For the text-containing cell, return its midpoint in (X, Y) coordinate format. 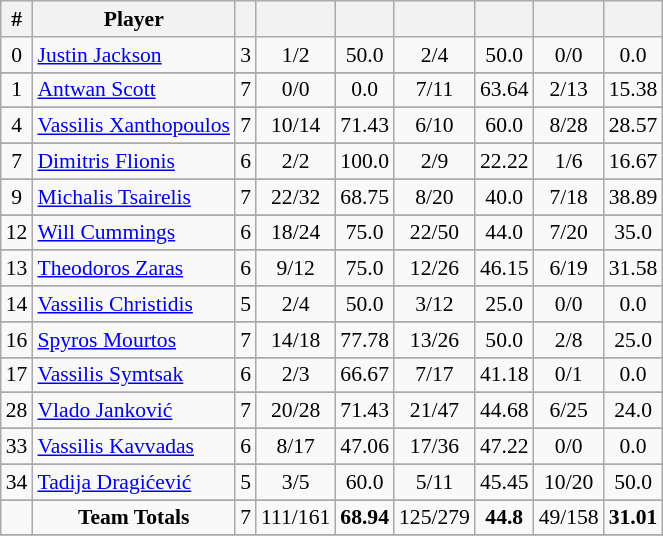
22.22 (504, 162)
1 (17, 90)
7/20 (569, 233)
66.67 (364, 375)
49/158 (569, 518)
10/14 (296, 126)
46.15 (504, 269)
14/18 (296, 340)
Player (134, 19)
31.58 (634, 269)
47.06 (364, 447)
33 (17, 447)
68.75 (364, 197)
13 (17, 269)
17/36 (434, 447)
0 (17, 55)
2/9 (434, 162)
9/12 (296, 269)
# (17, 19)
Tadija Dragićević (134, 482)
13/26 (434, 340)
38.89 (634, 197)
3 (246, 55)
2/13 (569, 90)
10/20 (569, 482)
Michalis Tsairelis (134, 197)
1/2 (296, 55)
44.8 (504, 518)
12/26 (434, 269)
16 (17, 340)
68.94 (364, 518)
34 (17, 482)
28.57 (634, 126)
21/47 (434, 411)
17 (17, 375)
28 (17, 411)
7/11 (434, 90)
40.0 (504, 197)
3/12 (434, 304)
3/5 (296, 482)
5/11 (434, 482)
100.0 (364, 162)
Vassilis Symtsak (134, 375)
7/18 (569, 197)
44.68 (504, 411)
2/8 (569, 340)
31.01 (634, 518)
12 (17, 233)
8/20 (434, 197)
6/19 (569, 269)
125/279 (434, 518)
Vassilis Xanthopoulos (134, 126)
2/3 (296, 375)
Vassilis Kavvadas (134, 447)
Team Totals (134, 518)
Vassilis Christidis (134, 304)
15.38 (634, 90)
6/10 (434, 126)
63.64 (504, 90)
18/24 (296, 233)
Justin Jackson (134, 55)
6/25 (569, 411)
9 (17, 197)
7/17 (434, 375)
4 (17, 126)
Antwan Scott (134, 90)
45.45 (504, 482)
47.22 (504, 447)
Vlado Janković (134, 411)
111/161 (296, 518)
Will Cummings (134, 233)
20/28 (296, 411)
Theodoros Zaras (134, 269)
77.78 (364, 340)
0/1 (569, 375)
16.67 (634, 162)
22/32 (296, 197)
14 (17, 304)
41.18 (504, 375)
8/28 (569, 126)
24.0 (634, 411)
8/17 (296, 447)
44.0 (504, 233)
35.0 (634, 233)
22/50 (434, 233)
Spyros Mourtos (134, 340)
1/6 (569, 162)
2/2 (296, 162)
Dimitris Flionis (134, 162)
